Detect which cell encompasses the target text, then output its (X, Y) center coordinate. 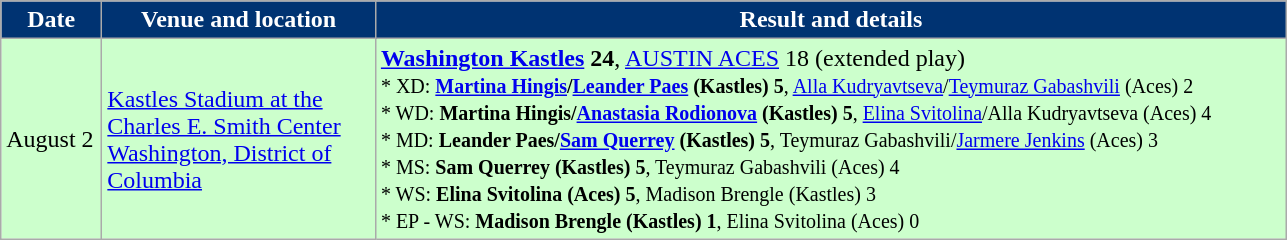
Kastles Stadium at the Charles E. Smith CenterWashington, District of Columbia (239, 139)
Date (52, 20)
Venue and location (239, 20)
August 2 (52, 139)
Result and details (830, 20)
